Find where the given text appears and provide that cell's center as [X, Y] coordinate. 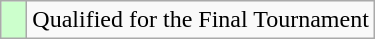
Qualified for the Final Tournament [201, 20]
